Determine the [X, Y] coordinate at the center of the cell enclosing the given text.  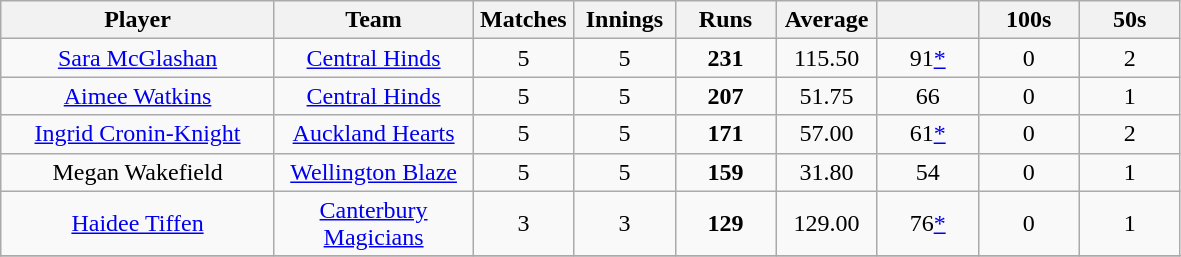
50s [1130, 20]
Player [138, 20]
61* [928, 134]
Canterbury Magicians [374, 224]
159 [726, 172]
207 [726, 96]
31.80 [826, 172]
Innings [624, 20]
Megan Wakefield [138, 172]
57.00 [826, 134]
91* [928, 58]
129 [726, 224]
76* [928, 224]
Auckland Hearts [374, 134]
100s [1028, 20]
129.00 [826, 224]
Aimee Watkins [138, 96]
Ingrid Cronin-Knight [138, 134]
66 [928, 96]
Wellington Blaze [374, 172]
Sara McGlashan [138, 58]
171 [726, 134]
Runs [726, 20]
Matches [524, 20]
51.75 [826, 96]
115.50 [826, 58]
Haidee Tiffen [138, 224]
54 [928, 172]
Average [826, 20]
231 [726, 58]
Team [374, 20]
